Extract the (X, Y) coordinate from the center of the cell holding the provided text.  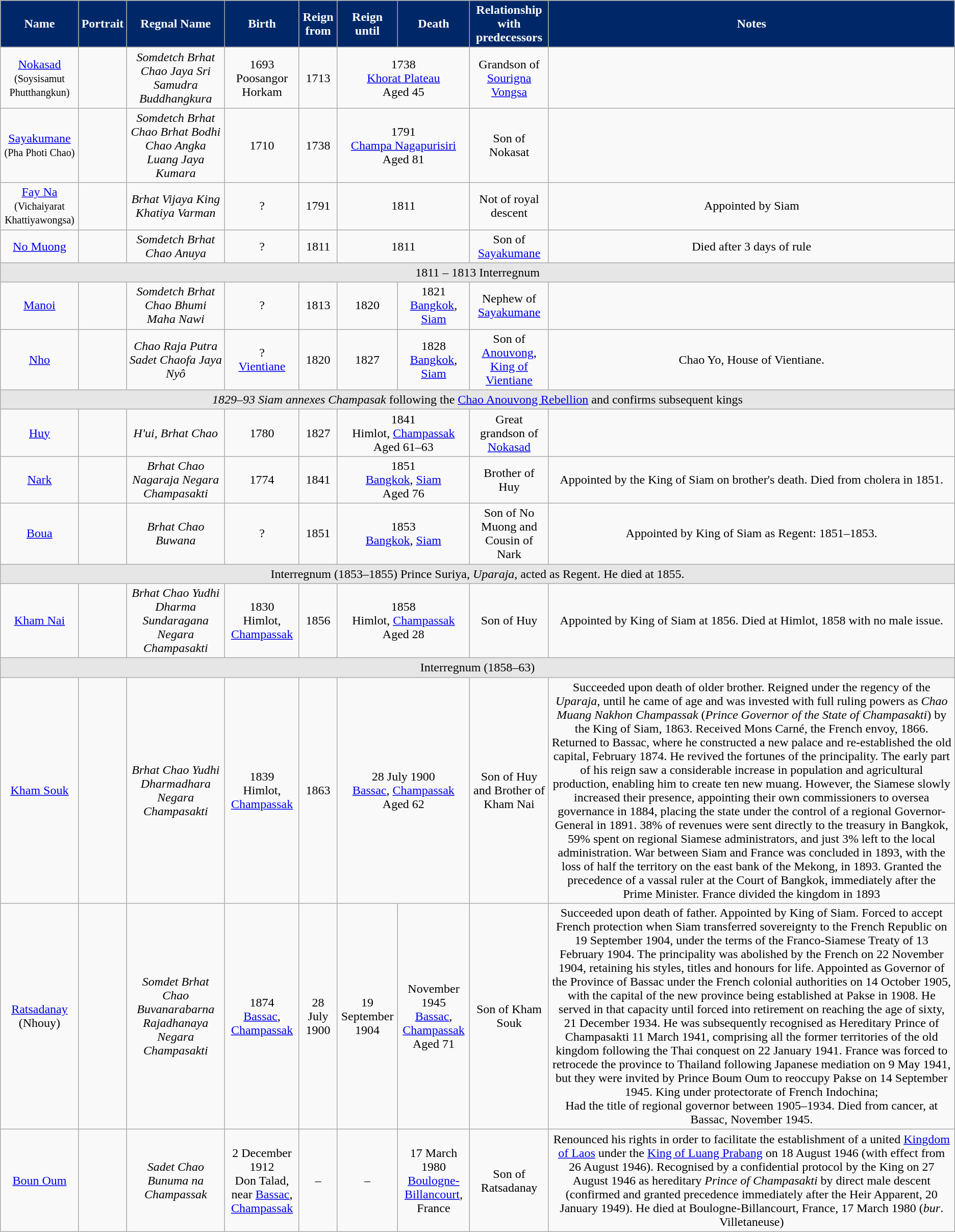
Reign from (318, 24)
1828Bangkok, Siam (434, 359)
1738Khorat PlateauAged 45 (404, 78)
1851 (318, 534)
2 December 1912Don Talad, near Bassac, Champassak (262, 1180)
1841 (318, 480)
1856 (318, 621)
Son of Huy and Brother of Kham Nai (509, 791)
1830Himlot, Champassak (262, 621)
Chao Yo, House of Vientiane. (751, 359)
Somdetch Brhat Chao Brhat Bodhi Chao Angka Luang Jaya Kumara (175, 145)
Son of Nokasat (509, 145)
Birth (262, 24)
1851Bangkok, SiamAged 76 (404, 480)
Sadet Chao Bunuma na Champassak (175, 1180)
Somdet Brhat Chao Buvanarabarna Rajadhanaya Negara Champasakti (175, 1016)
1791Champa NagapurisiriAged 81 (404, 145)
19 September 1904 (367, 1016)
Brhat Vijaya King Khatiya Varman (175, 206)
Nark (40, 480)
1811 – 1813 Interregnum (477, 272)
Interregnum (1858–63) (477, 668)
Appointed by King of Siam at 1856. Died at Himlot, 1858 with no male issue. (751, 621)
28 July 1900 (318, 1016)
Somdetch Brhat Chao Anuya (175, 246)
1713 (318, 78)
No Muong (40, 246)
Brhat Chao Buwana (175, 534)
Nephew of Sayakumane (509, 306)
1863 (318, 791)
Relationship with predecessors (509, 24)
Notes (751, 24)
Somdetch Brhat Chao Jaya Sri Samudra Buddhangkura (175, 78)
Son of No Muong and Cousin of Nark (509, 534)
Grandson of Sourigna Vongsa (509, 78)
Kham Nai (40, 621)
1813 (318, 306)
1780 (262, 433)
1853Bangkok, Siam (404, 534)
Portrait (103, 24)
17 March 1980Boulogne-Billancourt, France (434, 1180)
1738 (318, 145)
Son of Ratsadanay (509, 1180)
1874Bassac, Champassak (262, 1016)
1693Poosangor Horkam (262, 78)
Son of Sayakumane (509, 246)
Somdetch Brhat Chao Bhumi Maha Nawi (175, 306)
Ratsadanay (Nhouy) (40, 1016)
Nokasad (Soysisamut Phutthangkun) (40, 78)
Brhat Chao Yudhi Dharma Sundaragana Negara Champasakti (175, 621)
Death (434, 24)
Brhat Chao Nagaraja Negara Champasakti (175, 480)
Regnal Name (175, 24)
1858Himlot, ChampassakAged 28 (404, 621)
Appointed by the King of Siam on brother's death. Died from cholera in 1851. (751, 480)
Name (40, 24)
Not of royal descent (509, 206)
H'ui, Brhat Chao (175, 433)
28 July 1900Bassac, ChampassakAged 62 (404, 791)
Chao Raja Putra Sadet Chaofa Jaya Nyô (175, 359)
Reign until (367, 24)
Brother of Huy (509, 480)
Sayakumane(Pha Photi Chao) (40, 145)
1829–93 Siam annexes Champasak following the Chao Anouvong Rebellion and confirms subsequent kings (477, 399)
Appointed by King of Siam as Regent: 1851–1853. (751, 534)
?Vientiane (262, 359)
Appointed by Siam (751, 206)
Nho (40, 359)
November 1945Bassac, ChampassakAged 71 (434, 1016)
1774 (262, 480)
1839Himlot, Champassak (262, 791)
1710 (262, 145)
Interregnum (1853–1855) Prince Suriya, Uparaja, acted as Regent. He died at 1855. (477, 574)
Great grandson of Nokasad (509, 433)
Boua (40, 534)
Son of Anouvong, King of Vientiane (509, 359)
1821Bangkok, Siam (434, 306)
Brhat Chao Yudhi Dharmadhara Negara Champasakti (175, 791)
Son of Kham Souk (509, 1016)
1841Himlot, ChampassakAged 61–63 (404, 433)
Son of Huy (509, 621)
1791 (318, 206)
Died after 3 days of rule (751, 246)
Manoi (40, 306)
Fay Na(Vichaiyarat Khattiyawongsa) (40, 206)
Huy (40, 433)
Kham Souk (40, 791)
Boun Oum (40, 1180)
